Determine the (X, Y) coordinate at the center of the cell enclosing the given text.  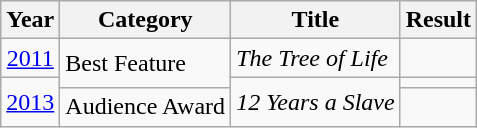
Result (438, 20)
2013 (30, 102)
Title (316, 20)
Category (146, 20)
2011 (30, 58)
Year (30, 20)
Best Feature (146, 64)
Audience Award (146, 107)
12 Years a Slave (316, 102)
The Tree of Life (316, 58)
